Provide the (X, Y) coordinate of the cell's center where the given text is located.  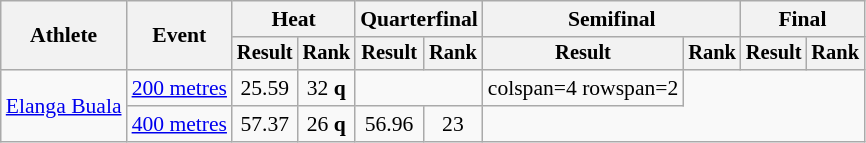
400 metres (180, 124)
26 q (327, 124)
23 (453, 124)
56.96 (389, 124)
Final (802, 19)
200 metres (180, 88)
colspan=4 rowspan=2 (584, 88)
Athlete (64, 36)
32 q (327, 88)
Semifinal (612, 19)
57.37 (265, 124)
Heat (294, 19)
Elanga Buala (64, 106)
Quarterfinal (419, 19)
Event (180, 36)
25.59 (265, 88)
